Identify which cell holds the provided text, then report its [X, Y] central coordinate. 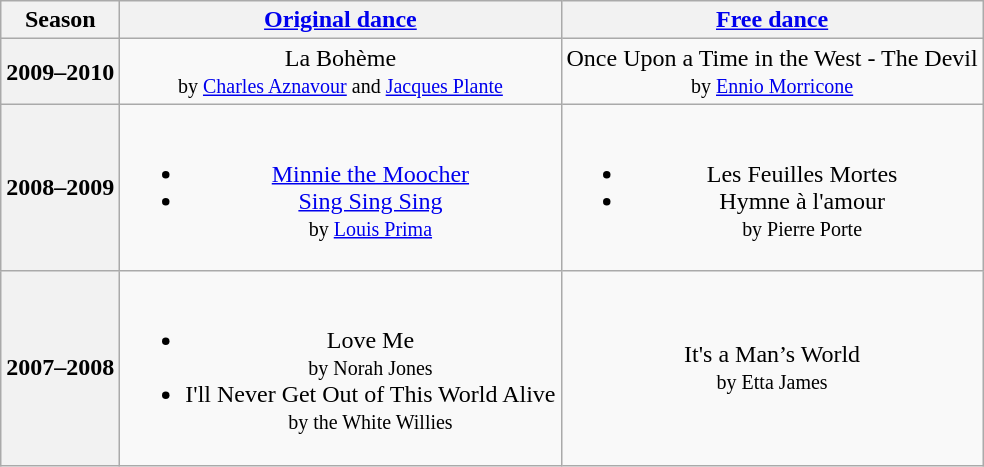
Minnie the MoocherSing Sing Sing by Louis Prima [340, 188]
It's a Man’s World by Etta James [772, 368]
Season [60, 20]
Les Feuilles MortesHymne à l'amour by Pierre Porte [772, 188]
Free dance [772, 20]
Once Upon a Time in the West - The Devil by Ennio Morricone [772, 72]
2008–2009 [60, 188]
La Bohème by Charles Aznavour and Jacques Plante [340, 72]
2007–2008 [60, 368]
Original dance [340, 20]
2009–2010 [60, 72]
Love Me by Norah Jones I'll Never Get Out of This World Alive by the White Willies [340, 368]
